Find where the given text appears and provide that cell's center as (X, Y) coordinate. 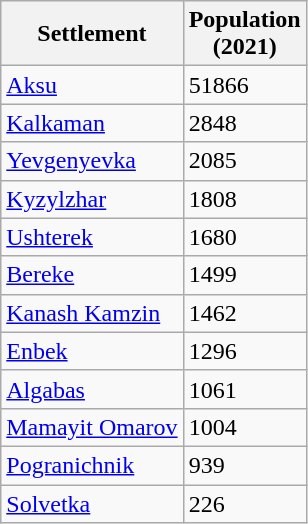
Kanash Kamzin (92, 313)
1061 (244, 389)
Ushterek (92, 237)
51866 (244, 85)
1004 (244, 427)
1462 (244, 313)
Enbek (92, 351)
1680 (244, 237)
1296 (244, 351)
Bereke (92, 275)
Pogranichnik (92, 465)
Settlement (92, 34)
226 (244, 503)
2848 (244, 123)
Aksu (92, 85)
Population (2021) (244, 34)
Kyzylzhar (92, 199)
939 (244, 465)
2085 (244, 161)
1499 (244, 275)
1808 (244, 199)
Solvetka (92, 503)
Yevgenyevka (92, 161)
Mamayit Omarov (92, 427)
Algabas (92, 389)
Kalkaman (92, 123)
